Search for the cell housing the specified text and yield its (X, Y) center coordinate. 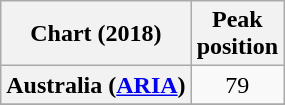
Peak position (237, 34)
Chart (2018) (96, 34)
Australia (ARIA) (96, 85)
79 (237, 85)
